Determine the [X, Y] coordinate at the center of the cell enclosing the given text.  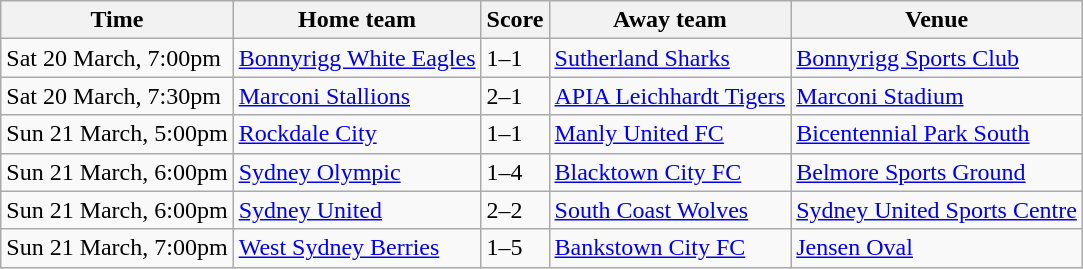
Bankstown City FC [670, 248]
APIA Leichhardt Tigers [670, 96]
Sat 20 March, 7:30pm [117, 96]
Sutherland Sharks [670, 58]
Marconi Stadium [937, 96]
Venue [937, 20]
Sydney United [357, 210]
2–1 [515, 96]
Sydney Olympic [357, 172]
Manly United FC [670, 134]
1–5 [515, 248]
Sun 21 March, 7:00pm [117, 248]
Sat 20 March, 7:00pm [117, 58]
Home team [357, 20]
Bonnyrigg White Eagles [357, 58]
Sydney United Sports Centre [937, 210]
Jensen Oval [937, 248]
Bonnyrigg Sports Club [937, 58]
1–4 [515, 172]
Away team [670, 20]
West Sydney Berries [357, 248]
Marconi Stallions [357, 96]
Bicentennial Park South [937, 134]
Rockdale City [357, 134]
Score [515, 20]
Belmore Sports Ground [937, 172]
Sun 21 March, 5:00pm [117, 134]
2–2 [515, 210]
Blacktown City FC [670, 172]
South Coast Wolves [670, 210]
Time [117, 20]
